Output the [x, y] coordinate of the center of the cell containing the given text.  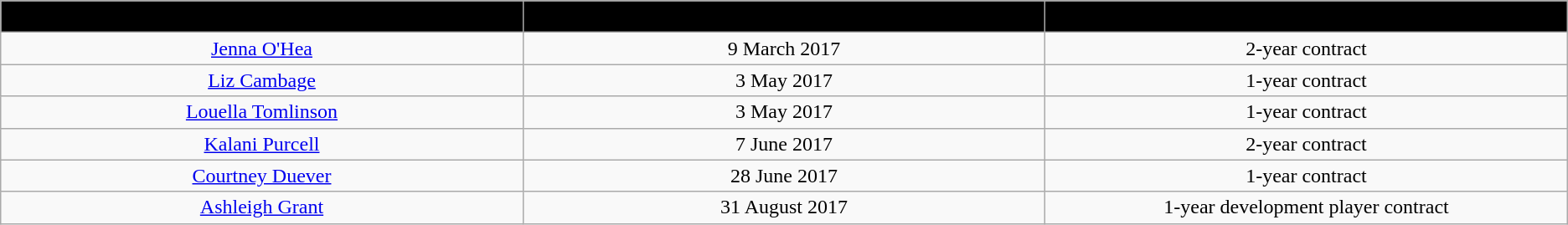
31 August 2017 [784, 207]
9 March 2017 [784, 49]
Jenna O'Hea [261, 49]
1-year development player contract [1307, 207]
28 June 2017 [784, 176]
Louella Tomlinson [261, 112]
7 June 2017 [784, 144]
Courtney Duever [261, 176]
Player [261, 17]
Signed [784, 17]
Ashleigh Grant [261, 207]
Kalani Purcell [261, 144]
Liz Cambage [261, 80]
Contract [1307, 17]
